Scan for the cell matching the given text and deliver its (X, Y) coordinate at center. 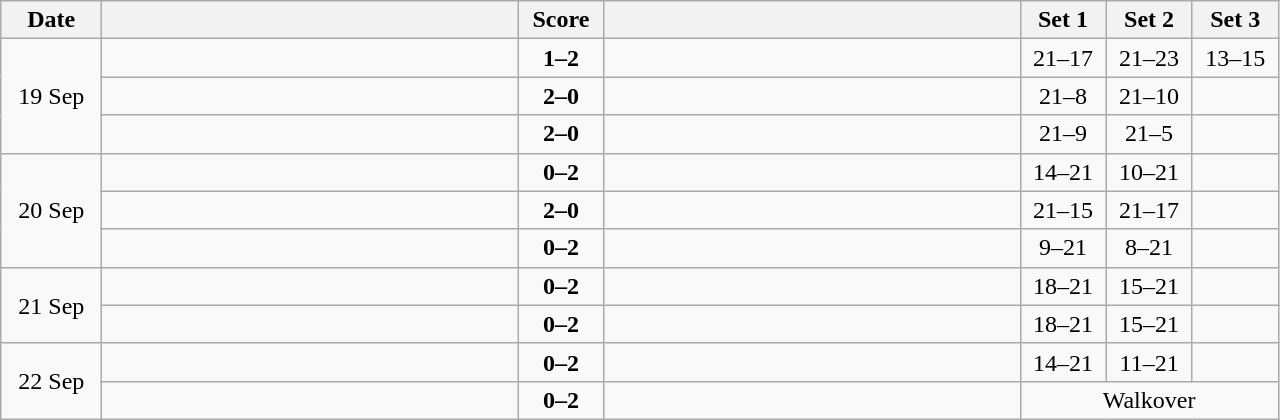
21–10 (1149, 96)
11–21 (1149, 362)
1–2 (561, 58)
19 Sep (52, 96)
9–21 (1063, 248)
21 Sep (52, 305)
Walkover (1149, 400)
13–15 (1235, 58)
10–21 (1149, 172)
21–9 (1063, 134)
Score (561, 20)
Set 1 (1063, 20)
Set 2 (1149, 20)
21–5 (1149, 134)
Set 3 (1235, 20)
21–23 (1149, 58)
20 Sep (52, 210)
21–8 (1063, 96)
21–15 (1063, 210)
8–21 (1149, 248)
22 Sep (52, 381)
Date (52, 20)
